Capture the cell that displays the provided text and extract its (X, Y) central coordinate. 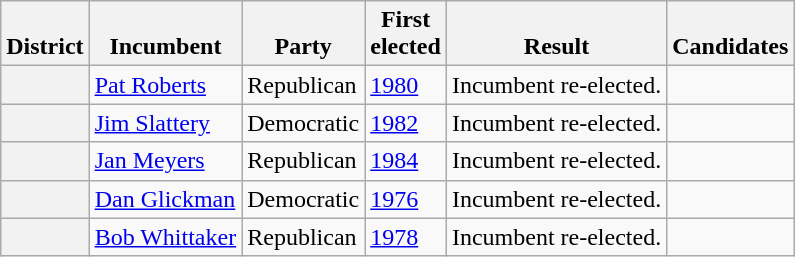
Result (556, 34)
Dan Glickman (166, 199)
1984 (406, 161)
Firstelected (406, 34)
1978 (406, 237)
1976 (406, 199)
Jim Slattery (166, 123)
Candidates (730, 34)
1980 (406, 85)
Pat Roberts (166, 85)
1982 (406, 123)
District (45, 34)
Incumbent (166, 34)
Bob Whittaker (166, 237)
Party (304, 34)
Jan Meyers (166, 161)
